Pinpoint the cell where the given text exists, returning its [X, Y] midpoint coordinate. 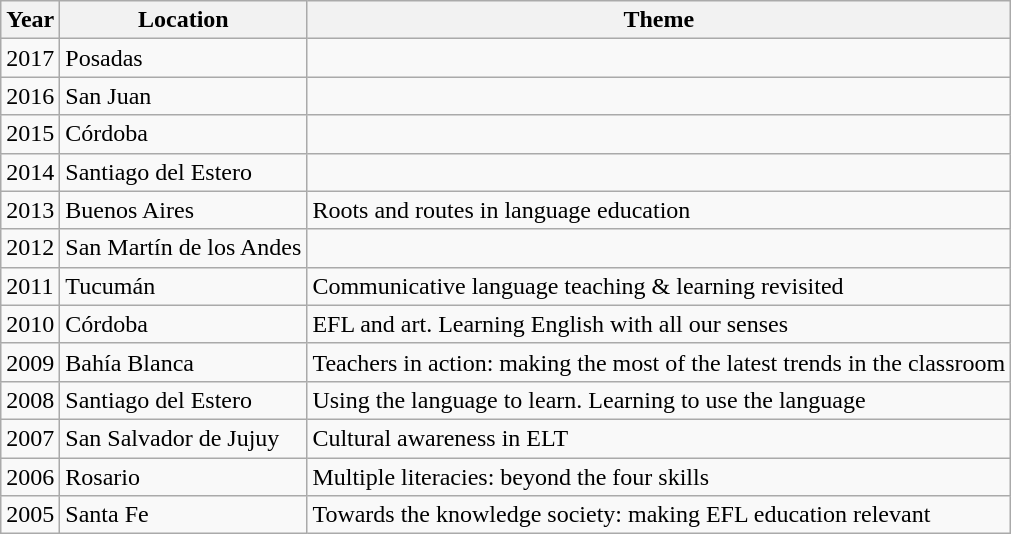
Communicative language teaching & learning revisited [659, 286]
2015 [30, 134]
2016 [30, 96]
Roots and routes in language education [659, 210]
2009 [30, 362]
San Juan [184, 96]
EFL and art. Learning English with all our senses [659, 324]
Location [184, 20]
San Martín de los Andes [184, 248]
Bahía Blanca [184, 362]
2010 [30, 324]
Cultural awareness in ELT [659, 438]
Tucumán [184, 286]
San Salvador de Jujuy [184, 438]
2013 [30, 210]
2011 [30, 286]
Theme [659, 20]
Rosario [184, 477]
Posadas [184, 58]
Santa Fe [184, 515]
2012 [30, 248]
Towards the knowledge society: making EFL education relevant [659, 515]
Teachers in action: making the most of the latest trends in the classroom [659, 362]
Year [30, 20]
2006 [30, 477]
2017 [30, 58]
2008 [30, 400]
Buenos Aires [184, 210]
Multiple literacies: beyond the four skills [659, 477]
Using the language to learn. Learning to use the language [659, 400]
2014 [30, 172]
2005 [30, 515]
2007 [30, 438]
